Output the [X, Y] coordinate of the center of the cell containing the given text.  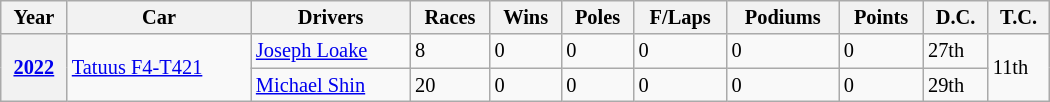
F/Laps [680, 17]
Car [159, 17]
Year [34, 17]
Poles [597, 17]
29th [956, 85]
Joseph Loake [330, 51]
11th [1018, 68]
Michael Shin [330, 85]
D.C. [956, 17]
T.C. [1018, 17]
Wins [526, 17]
Races [450, 17]
Drivers [330, 17]
27th [956, 51]
Points [881, 17]
2022 [34, 68]
Podiums [783, 17]
8 [450, 51]
20 [450, 85]
Tatuus F4-T421 [159, 68]
